Identify which cell holds the provided text, then report its [x, y] central coordinate. 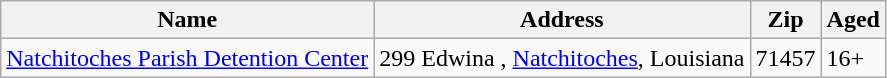
16+ [853, 58]
Aged [853, 20]
71457 [786, 58]
Zip [786, 20]
Natchitoches Parish Detention Center [188, 58]
299 Edwina , Natchitoches, Louisiana [562, 58]
Name [188, 20]
Address [562, 20]
